Find where the given text appears and provide that cell's center as [X, Y] coordinate. 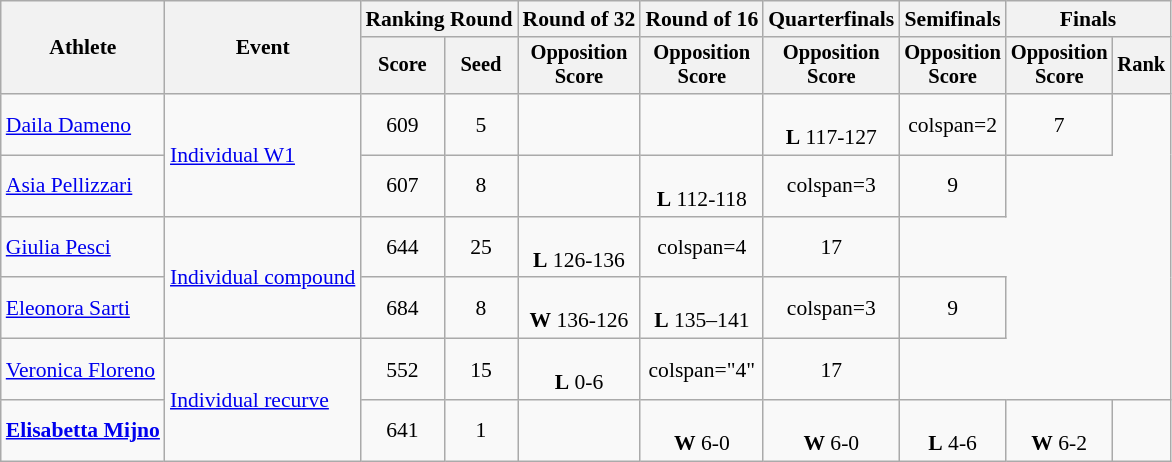
Elisabetta Mijno [83, 430]
L 135–141 [702, 308]
552 [402, 370]
W 6-2 [1060, 430]
Round of 16 [702, 19]
644 [402, 248]
609 [402, 124]
Score [402, 66]
Quarterfinals [831, 19]
Semifinals [952, 19]
641 [402, 430]
colspan="4" [702, 370]
L 4-6 [952, 430]
Rank [1141, 66]
Eleonora Sarti [83, 308]
Athlete [83, 48]
15 [480, 370]
Daila Dameno [83, 124]
Seed [480, 66]
684 [402, 308]
Finals [1088, 19]
L 112-118 [702, 186]
W 136-126 [580, 308]
607 [402, 186]
Asia Pellizzari [83, 186]
5 [480, 124]
Round of 32 [580, 19]
Veronica Floreno [83, 370]
L 126-136 [580, 248]
L 117-127 [831, 124]
L 0-6 [580, 370]
25 [480, 248]
Individual recurve [262, 400]
Giulia Pesci [83, 248]
7 [1060, 124]
Individual compound [262, 278]
colspan=2 [952, 124]
Ranking Round [438, 19]
colspan=4 [702, 248]
Individual W1 [262, 155]
1 [480, 430]
Event [262, 48]
